Scan for the cell matching the given text and deliver its [X, Y] coordinate at center. 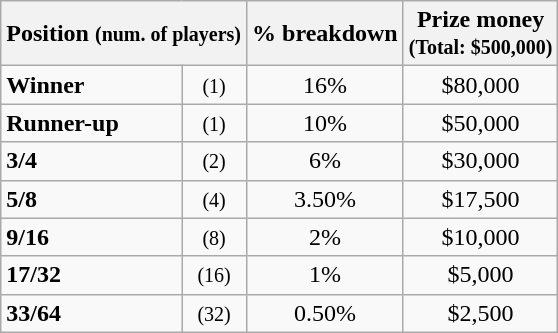
$2,500 [480, 313]
$80,000 [480, 85]
$17,500 [480, 199]
0.50% [326, 313]
10% [326, 123]
$30,000 [480, 161]
17/32 [92, 275]
$50,000 [480, 123]
1% [326, 275]
Prize money(Total: $500,000) [480, 34]
(16) [214, 275]
Runner-up [92, 123]
16% [326, 85]
% breakdown [326, 34]
Winner [92, 85]
5/8 [92, 199]
(32) [214, 313]
33/64 [92, 313]
(8) [214, 237]
$5,000 [480, 275]
3/4 [92, 161]
9/16 [92, 237]
3.50% [326, 199]
2% [326, 237]
Position (num. of players) [124, 34]
(2) [214, 161]
(4) [214, 199]
$10,000 [480, 237]
6% [326, 161]
